Locate the cell with the specified text and output its [X, Y] center coordinate. 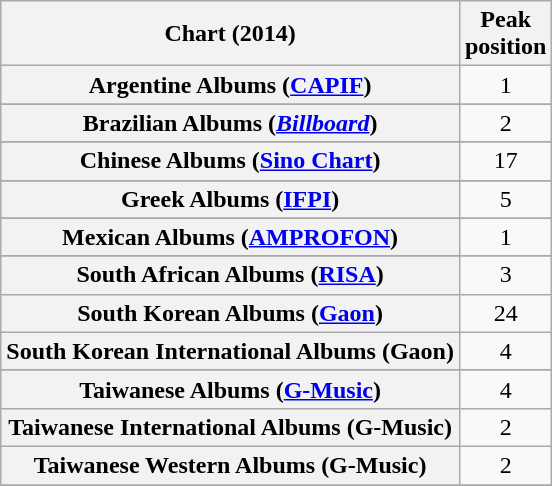
Brazilian Albums (Billboard) [230, 123]
3 [505, 275]
5 [505, 199]
South African Albums (RISA) [230, 275]
Chinese Albums (Sino Chart) [230, 161]
Taiwanese International Albums (G-Music) [230, 427]
Greek Albums (IFPI) [230, 199]
Taiwanese Western Albums (G-Music) [230, 465]
24 [505, 313]
Mexican Albums (AMPROFON) [230, 237]
South Korean Albums (Gaon) [230, 313]
17 [505, 161]
Peakposition [505, 34]
Taiwanese Albums (G-Music) [230, 389]
South Korean International Albums (Gaon) [230, 351]
Argentine Albums (CAPIF) [230, 85]
Chart (2014) [230, 34]
